Determine the (x, y) coordinate at the center of the cell enclosing the given text.  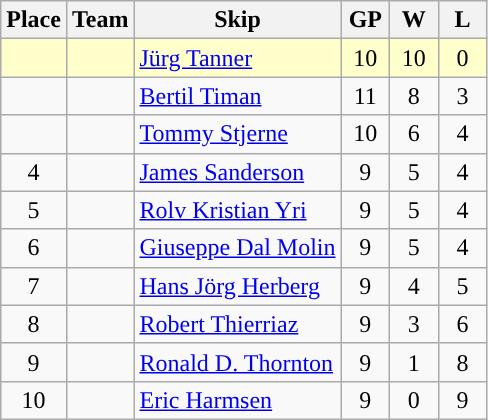
James Sanderson (238, 172)
L (462, 20)
Robert Thierriaz (238, 324)
Skip (238, 20)
Team (100, 20)
Bertil Timan (238, 96)
GP (366, 20)
Jürg Tanner (238, 58)
Hans Jörg Herberg (238, 286)
1 (414, 362)
Tommy Stjerne (238, 134)
11 (366, 96)
Place (34, 20)
Giuseppe Dal Molin (238, 248)
W (414, 20)
Eric Harmsen (238, 400)
7 (34, 286)
Rolv Kristian Yri (238, 210)
Ronald D. Thornton (238, 362)
